Scan for the cell matching the given text and deliver its (X, Y) coordinate at center. 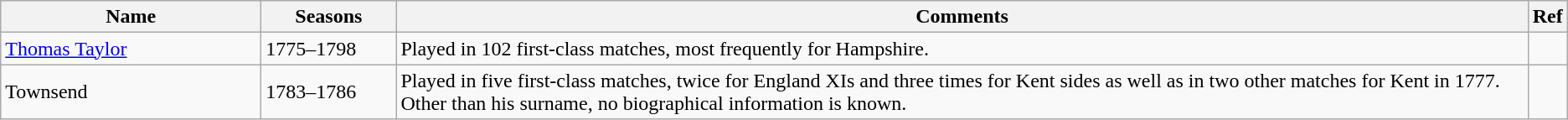
Comments (962, 17)
Townsend (131, 92)
Ref (1548, 17)
Name (131, 17)
1775–1798 (328, 49)
1783–1786 (328, 92)
Seasons (328, 17)
Thomas Taylor (131, 49)
Played in 102 first-class matches, most frequently for Hampshire. (962, 49)
